Detect which cell encompasses the target text, then output its (X, Y) center coordinate. 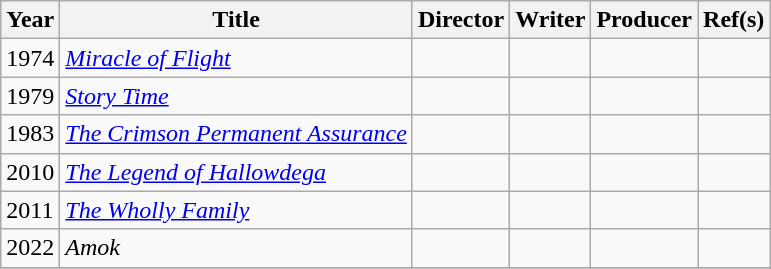
The Wholly Family (236, 210)
The Crimson Permanent Assurance (236, 134)
Miracle of Flight (236, 58)
Title (236, 20)
Producer (644, 20)
2010 (30, 172)
2011 (30, 210)
1979 (30, 96)
The Legend of Hallowdega (236, 172)
Story Time (236, 96)
Director (460, 20)
Year (30, 20)
Amok (236, 248)
1983 (30, 134)
1974 (30, 58)
Ref(s) (734, 20)
Writer (550, 20)
2022 (30, 248)
